Scan for the cell matching the given text and deliver its (x, y) coordinate at center. 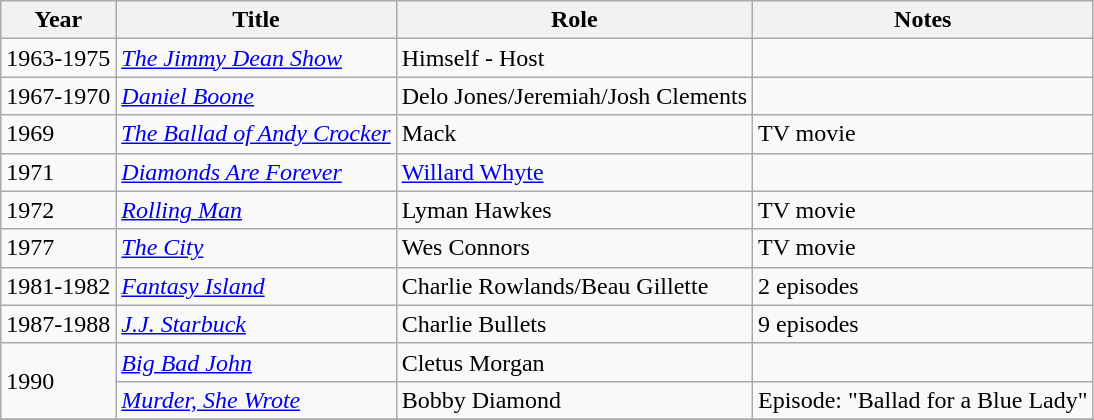
Willard Whyte (574, 172)
1977 (58, 248)
The Ballad of Andy Crocker (256, 134)
The Jimmy Dean Show (256, 58)
9 episodes (924, 324)
Wes Connors (574, 248)
Notes (924, 20)
Delo Jones/Jeremiah/Josh Clements (574, 96)
1967-1970 (58, 96)
Cletus Morgan (574, 362)
Lyman Hawkes (574, 210)
1969 (58, 134)
Fantasy Island (256, 286)
1987-1988 (58, 324)
Charlie Rowlands/Beau Gillette (574, 286)
Title (256, 20)
Year (58, 20)
Big Bad John (256, 362)
Episode: "Ballad for a Blue Lady" (924, 400)
J.J. Starbuck (256, 324)
Mack (574, 134)
Bobby Diamond (574, 400)
Daniel Boone (256, 96)
1981-1982 (58, 286)
1963-1975 (58, 58)
Himself - Host (574, 58)
Murder, She Wrote (256, 400)
Role (574, 20)
Diamonds Are Forever (256, 172)
The City (256, 248)
1990 (58, 381)
1972 (58, 210)
Charlie Bullets (574, 324)
1971 (58, 172)
Rolling Man (256, 210)
2 episodes (924, 286)
